Identify which cell holds the provided text, then report its (x, y) central coordinate. 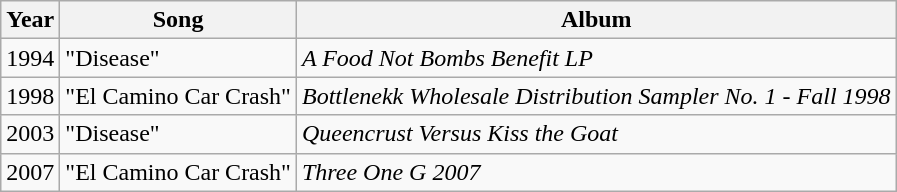
Bottlenekk Wholesale Distribution Sampler No. 1 - Fall 1998 (596, 96)
1994 (30, 58)
A Food Not Bombs Benefit LP (596, 58)
Song (178, 20)
Queencrust Versus Kiss the Goat (596, 134)
Year (30, 20)
Three One G 2007 (596, 172)
1998 (30, 96)
Album (596, 20)
2003 (30, 134)
2007 (30, 172)
